Search for the cell housing the specified text and yield its [X, Y] center coordinate. 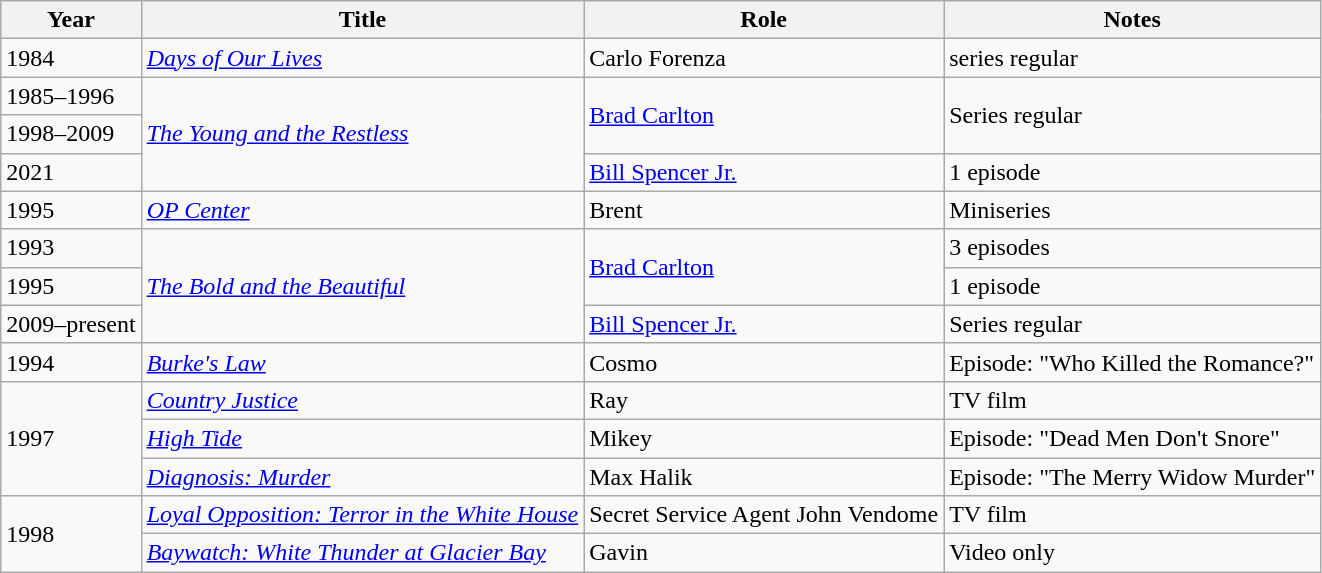
Days of Our Lives [362, 58]
The Bold and the Beautiful [362, 286]
Episode: "The Merry Widow Murder" [1132, 477]
1985–1996 [71, 96]
Gavin [764, 553]
1997 [71, 438]
series regular [1132, 58]
Episode: "Dead Men Don't Snore" [1132, 438]
Mikey [764, 438]
Year [71, 20]
1984 [71, 58]
Country Justice [362, 400]
1998 [71, 534]
2021 [71, 172]
Baywatch: White Thunder at Glacier Bay [362, 553]
Notes [1132, 20]
1993 [71, 248]
Burke's Law [362, 362]
1998–2009 [71, 134]
1994 [71, 362]
Diagnosis: Murder [362, 477]
OP Center [362, 210]
High Tide [362, 438]
Secret Service Agent John Vendome [764, 515]
Role [764, 20]
Miniseries [1132, 210]
3 episodes [1132, 248]
The Young and the Restless [362, 134]
Ray [764, 400]
Episode: "Who Killed the Romance?" [1132, 362]
Video only [1132, 553]
Max Halik [764, 477]
Loyal Opposition: Terror in the White House [362, 515]
Carlo Forenza [764, 58]
Title [362, 20]
2009–present [71, 324]
Cosmo [764, 362]
Brent [764, 210]
